Locate the cell with the specified text and output its (X, Y) center coordinate. 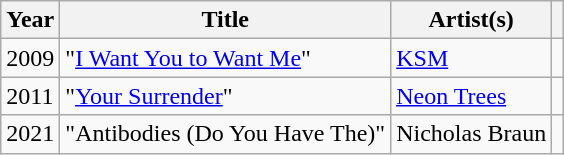
Neon Trees (472, 96)
"Antibodies (Do You Have The)" (226, 134)
2009 (30, 58)
Artist(s) (472, 20)
2021 (30, 134)
Year (30, 20)
Nicholas Braun (472, 134)
2011 (30, 96)
KSM (472, 58)
"Your Surrender" (226, 96)
"I Want You to Want Me" (226, 58)
Title (226, 20)
